Pinpoint the cell where the given text exists, returning its [X, Y] midpoint coordinate. 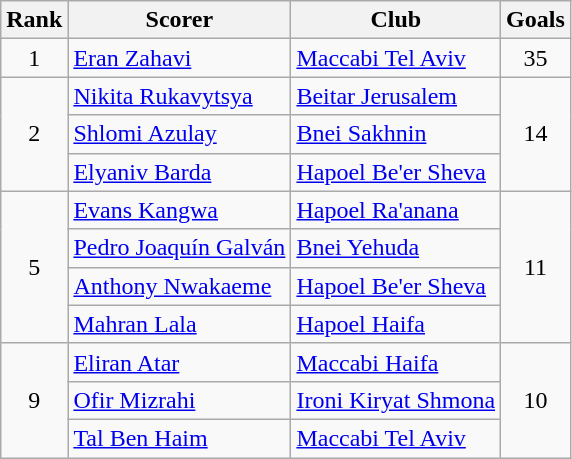
1 [34, 58]
Anthony Nwakaeme [180, 286]
Shlomi Azulay [180, 134]
Pedro Joaquín Galván [180, 248]
Maccabi Haifa [396, 362]
Hapoel Ra'anana [396, 210]
Bnei Yehuda [396, 248]
Club [396, 20]
Scorer [180, 20]
Beitar Jerusalem [396, 96]
Evans Kangwa [180, 210]
Eliran Atar [180, 362]
Elyaniv Barda [180, 172]
9 [34, 400]
Goals [536, 20]
Ofir Mizrahi [180, 400]
5 [34, 267]
Nikita Rukavytsya [180, 96]
14 [536, 134]
10 [536, 400]
11 [536, 267]
Bnei Sakhnin [396, 134]
35 [536, 58]
2 [34, 134]
Hapoel Haifa [396, 324]
Eran Zahavi [180, 58]
Rank [34, 20]
Ironi Kiryat Shmona [396, 400]
Mahran Lala [180, 324]
Tal Ben Haim [180, 438]
